Find where the given text appears and provide that cell's center as (X, Y) coordinate. 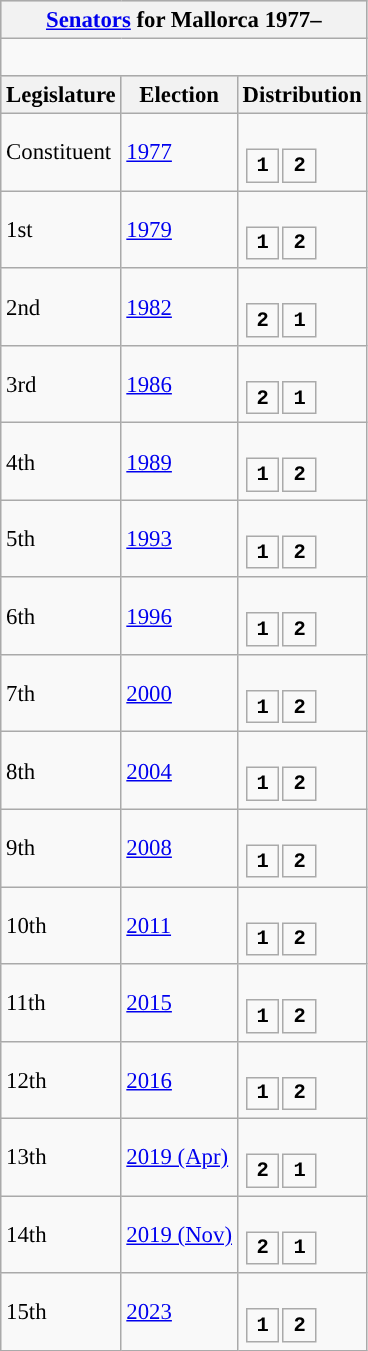
14th (61, 1234)
1977 (179, 152)
4th (61, 462)
Election (179, 95)
12th (61, 1080)
Constituent (61, 152)
9th (61, 848)
1982 (179, 306)
2000 (179, 694)
Legislature (61, 95)
7th (61, 694)
15th (61, 1312)
2019 (Nov) (179, 1234)
8th (61, 770)
11th (61, 1002)
1993 (179, 538)
2023 (179, 1312)
2011 (179, 926)
Senators for Mallorca 1977– (184, 20)
2019 (Apr) (179, 1158)
2004 (179, 770)
6th (61, 616)
1979 (179, 230)
10th (61, 926)
2nd (61, 306)
3rd (61, 384)
13th (61, 1158)
Distribution (302, 95)
5th (61, 538)
1989 (179, 462)
2016 (179, 1080)
1986 (179, 384)
2008 (179, 848)
1996 (179, 616)
2015 (179, 1002)
1st (61, 230)
